Locate the cell with the specified text and output its [x, y] center coordinate. 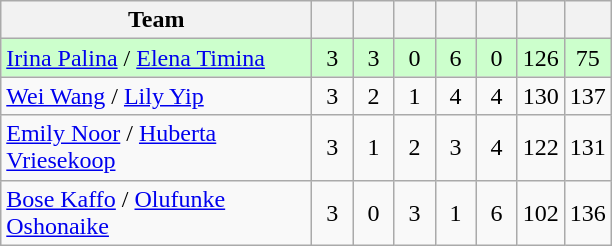
Emily Noor / Huberta Vriesekoop [156, 148]
Team [156, 20]
75 [588, 58]
Irina Palina / Elena Timina [156, 58]
Wei Wang / Lily Yip [156, 96]
131 [588, 148]
126 [540, 58]
136 [588, 212]
Bose Kaffo / Olufunke Oshonaike [156, 212]
130 [540, 96]
102 [540, 212]
122 [540, 148]
137 [588, 96]
